Locate the cell with the specified text and output its [X, Y] center coordinate. 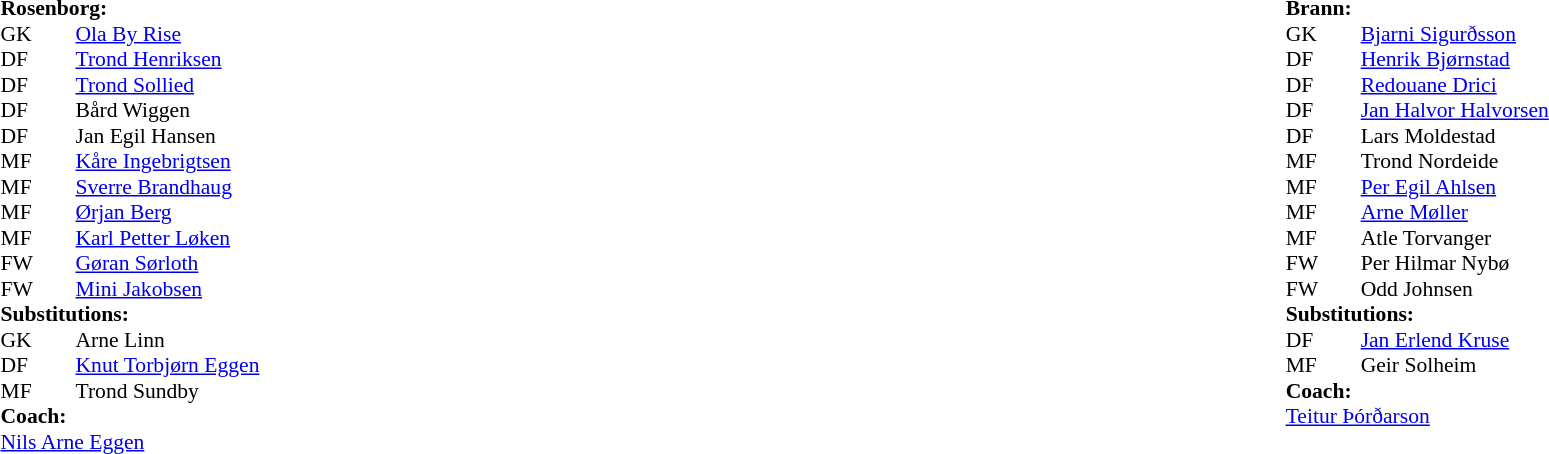
Ørjan Berg [168, 213]
Kåre Ingebrigtsen [168, 161]
Lars Moldestad [1455, 136]
Trond Nordeide [1455, 161]
Trond Sundby [168, 391]
Trond Henriksen [168, 59]
Knut Torbjørn Eggen [168, 365]
Redouane Drici [1455, 85]
Per Egil Ahlsen [1455, 187]
Mini Jakobsen [168, 289]
Gøran Sørloth [168, 263]
Atle Torvanger [1455, 238]
Karl Petter Løken [168, 238]
Jan Halvor Halvorsen [1455, 111]
Arne Linn [168, 340]
Trond Sollied [168, 85]
Henrik Bjørnstad [1455, 59]
Bård Wiggen [168, 111]
Jan Egil Hansen [168, 136]
Bjarni Sigurðsson [1455, 34]
Ola By Rise [168, 34]
Odd Johnsen [1455, 289]
Sverre Brandhaug [168, 187]
Jan Erlend Kruse [1455, 340]
Arne Møller [1455, 213]
Per Hilmar Nybø [1455, 263]
Geir Solheim [1455, 365]
Teitur Þórðarson [1418, 417]
